Output the (X, Y) coordinate of the center of the cell containing the given text.  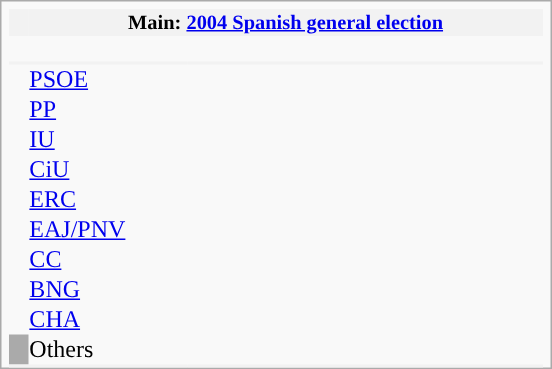
PSOE (108, 80)
BNG (108, 290)
CC (108, 260)
IU (108, 140)
EAJ/PNV (108, 230)
CHA (108, 320)
Main: 2004 Spanish general election (286, 22)
PP (108, 110)
CiU (108, 170)
Others (108, 350)
ERC (108, 200)
